Return (X, Y) of the center of cell containing provided text 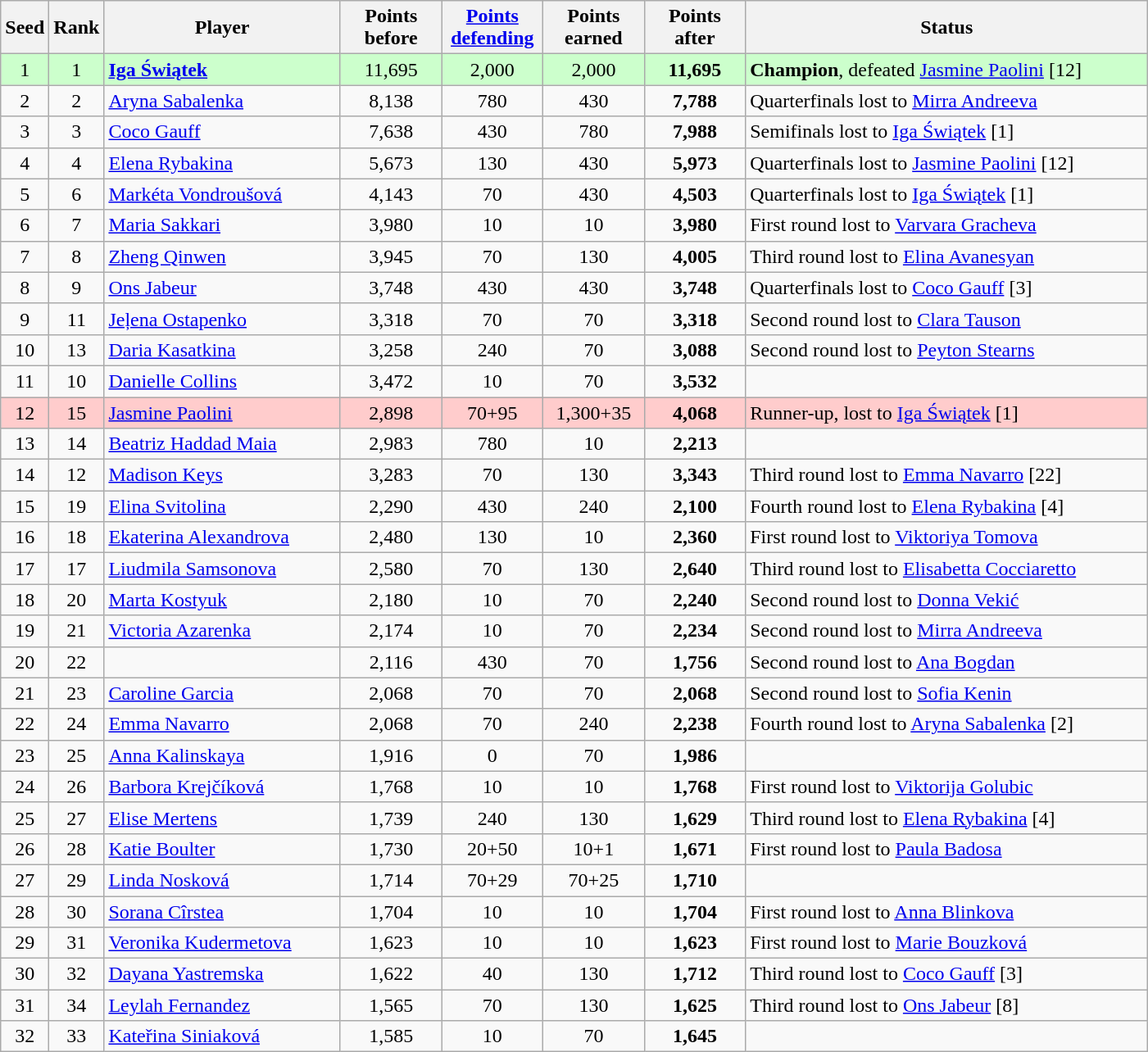
Third round lost to Emma Navarro [22] (947, 475)
Liudmila Samsonova (223, 569)
2,480 (391, 537)
Points after (695, 28)
34 (77, 1005)
2,580 (391, 569)
First round lost to Viktoriya Tomova (947, 537)
3,258 (391, 350)
2,234 (695, 631)
1,712 (695, 974)
10+1 (594, 849)
5,973 (695, 163)
Player (223, 28)
2,174 (391, 631)
7,788 (695, 101)
7,638 (391, 132)
1,756 (695, 662)
2,640 (695, 569)
4,143 (391, 194)
3,343 (695, 475)
Maria Sakkari (223, 225)
3,472 (391, 381)
Aryna Sabalenka (223, 101)
2,240 (695, 600)
Semifinals lost to Iga Świątek [1] (947, 132)
Third round lost to Ons Jabeur [8] (947, 1005)
Jeļena Ostapenko (223, 319)
1,671 (695, 849)
1,714 (391, 880)
20+50 (492, 849)
1,300+35 (594, 412)
Second round lost to Ana Bogdan (947, 662)
1,645 (695, 1036)
Runner-up, lost to Iga Świątek [1] (947, 412)
Katie Boulter (223, 849)
Iga Świątek (223, 70)
Points defending (492, 28)
3,088 (695, 350)
33 (77, 1036)
Second round lost to Donna Vekić (947, 600)
1,986 (695, 755)
Sorana Cîrstea (223, 912)
Fourth round lost to Aryna Sabalenka [2] (947, 724)
1,629 (695, 818)
Beatriz Haddad Maia (223, 444)
Champion, defeated Jasmine Paolini [12] (947, 70)
Status (947, 28)
Leylah Fernandez (223, 1005)
Third round lost to Coco Gauff [3] (947, 974)
16 (25, 537)
Kateřina Siniaková (223, 1036)
Second round lost to Clara Tauson (947, 319)
Elena Rybakina (223, 163)
Caroline Garcia (223, 693)
Quarterfinals lost to Coco Gauff [3] (947, 288)
1,710 (695, 880)
2,180 (391, 600)
2,213 (695, 444)
4,068 (695, 412)
Quarterfinals lost to Jasmine Paolini [12] (947, 163)
2,360 (695, 537)
Fourth round lost to Elena Rybakina [4] (947, 506)
1,565 (391, 1005)
70+25 (594, 880)
Jasmine Paolini (223, 412)
Dayana Yastremska (223, 974)
2,290 (391, 506)
Third round lost to Elena Rybakina [4] (947, 818)
Madison Keys (223, 475)
Danielle Collins (223, 381)
Rank (77, 28)
Elise Mertens (223, 818)
70+29 (492, 880)
Quarterfinals lost to Iga Świątek [1] (947, 194)
First round lost to Marie Bouzková (947, 943)
Points before (391, 28)
Linda Nosková (223, 880)
Zheng Qinwen (223, 256)
3,945 (391, 256)
2,100 (695, 506)
Ekaterina Alexandrova (223, 537)
1,585 (391, 1036)
Barbora Krejčíková (223, 787)
First round lost to Viktorija Golubic (947, 787)
Daria Kasatkina (223, 350)
3,283 (391, 475)
3,532 (695, 381)
4,503 (695, 194)
Second round lost to Sofia Kenin (947, 693)
Marta Kostyuk (223, 600)
1,625 (695, 1005)
First round lost to Varvara Gracheva (947, 225)
Markéta Vondroušová (223, 194)
First round lost to Paula Badosa (947, 849)
Third round lost to Elina Avanesyan (947, 256)
Seed (25, 28)
Points earned (594, 28)
Ons Jabeur (223, 288)
Second round lost to Peyton Stearns (947, 350)
1,622 (391, 974)
1,916 (391, 755)
Veronika Kudermetova (223, 943)
2,983 (391, 444)
5 (25, 194)
2,238 (695, 724)
40 (492, 974)
2,898 (391, 412)
Emma Navarro (223, 724)
Quarterfinals lost to Mirra Andreeva (947, 101)
Elina Svitolina (223, 506)
1,730 (391, 849)
Coco Gauff (223, 132)
Second round lost to Mirra Andreeva (947, 631)
0 (492, 755)
First round lost to Anna Blinkova (947, 912)
2,116 (391, 662)
8,138 (391, 101)
7,988 (695, 132)
Victoria Azarenka (223, 631)
5,673 (391, 163)
Third round lost to Elisabetta Cocciaretto (947, 569)
1,739 (391, 818)
70+95 (492, 412)
Anna Kalinskaya (223, 755)
4,005 (695, 256)
